Identify which cell holds the provided text, then report its (X, Y) central coordinate. 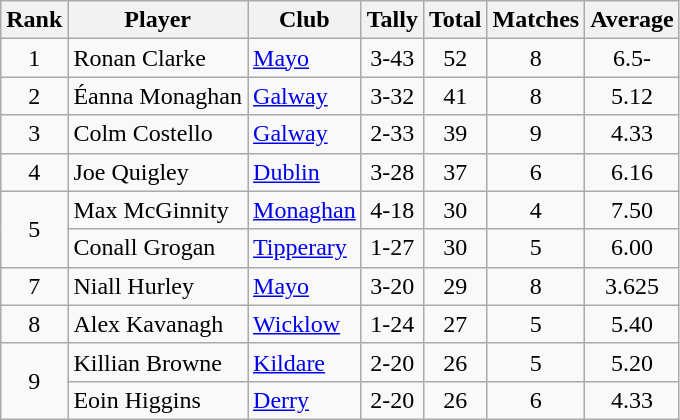
3-20 (392, 286)
Derry (305, 400)
3-43 (392, 58)
2-33 (392, 134)
Monaghan (305, 210)
6.5- (632, 58)
4-18 (392, 210)
Joe Quigley (158, 172)
Eoin Higgins (158, 400)
Matches (536, 20)
41 (455, 96)
Rank (34, 20)
Total (455, 20)
Niall Hurley (158, 286)
5.12 (632, 96)
7 (34, 286)
Club (305, 20)
6.16 (632, 172)
Kildare (305, 362)
29 (455, 286)
27 (455, 324)
Colm Costello (158, 134)
3-32 (392, 96)
5.20 (632, 362)
37 (455, 172)
Max McGinnity (158, 210)
Éanna Monaghan (158, 96)
Dublin (305, 172)
Alex Kavanagh (158, 324)
3-28 (392, 172)
Wicklow (305, 324)
3 (34, 134)
Player (158, 20)
1-24 (392, 324)
1 (34, 58)
Tally (392, 20)
Tipperary (305, 248)
5.40 (632, 324)
Average (632, 20)
39 (455, 134)
6.00 (632, 248)
3.625 (632, 286)
2 (34, 96)
1-27 (392, 248)
52 (455, 58)
Killian Browne (158, 362)
Ronan Clarke (158, 58)
Conall Grogan (158, 248)
7.50 (632, 210)
